Locate the cell with the specified text and output its [x, y] center coordinate. 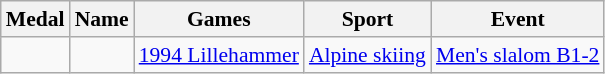
Name [102, 19]
Games [219, 19]
1994 Lillehammer [219, 55]
Medal [36, 19]
Sport [368, 19]
Event [518, 19]
Men's slalom B1-2 [518, 55]
Alpine skiing [368, 55]
